Locate the cell with the specified text and output its (X, Y) center coordinate. 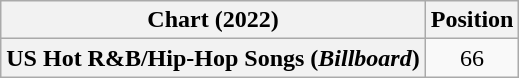
66 (472, 58)
Position (472, 20)
US Hot R&B/Hip-Hop Songs (Billboard) (213, 58)
Chart (2022) (213, 20)
